Capture the cell that displays the provided text and extract its (x, y) central coordinate. 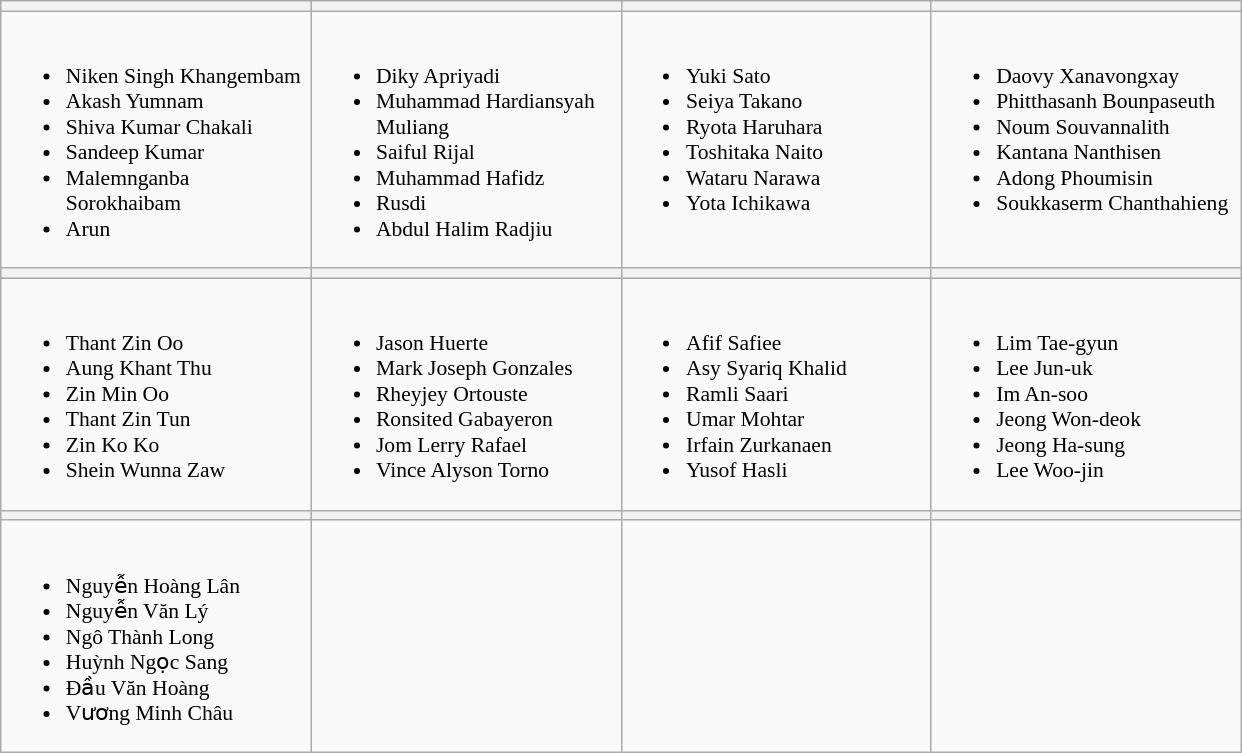
Thant Zin OoAung Khant ThuZin Min OoThant Zin TunZin Ko KoShein Wunna Zaw (156, 395)
Yuki SatoSeiya TakanoRyota HaruharaToshitaka NaitoWataru NarawaYota Ichikawa (776, 140)
Jason HuerteMark Joseph GonzalesRheyjey OrtousteRonsited GabayeronJom Lerry RafaelVince Alyson Torno (466, 395)
Daovy XanavongxayPhitthasanh BounpaseuthNoum SouvannalithKantana NanthisenAdong PhoumisinSoukkaserm Chanthahieng (1086, 140)
Niken Singh KhangembamAkash YumnamShiva Kumar ChakaliSandeep KumarMalemnganba SorokhaibamArun (156, 140)
Lim Tae-gyunLee Jun-ukIm An-sooJeong Won-deokJeong Ha-sungLee Woo-jin (1086, 395)
Nguyễn Hoàng LânNguyễn Văn LýNgô Thành LongHuỳnh Ngọc SangĐầu Văn HoàngVương Minh Châu (156, 637)
Afif SafieeAsy Syariq KhalidRamli SaariUmar MohtarIrfain ZurkanaenYusof Hasli (776, 395)
Diky ApriyadiMuhammad Hardiansyah MuliangSaiful RijalMuhammad HafidzRusdiAbdul Halim Radjiu (466, 140)
